Determine the [X, Y] coordinate at the center of the cell enclosing the given text.  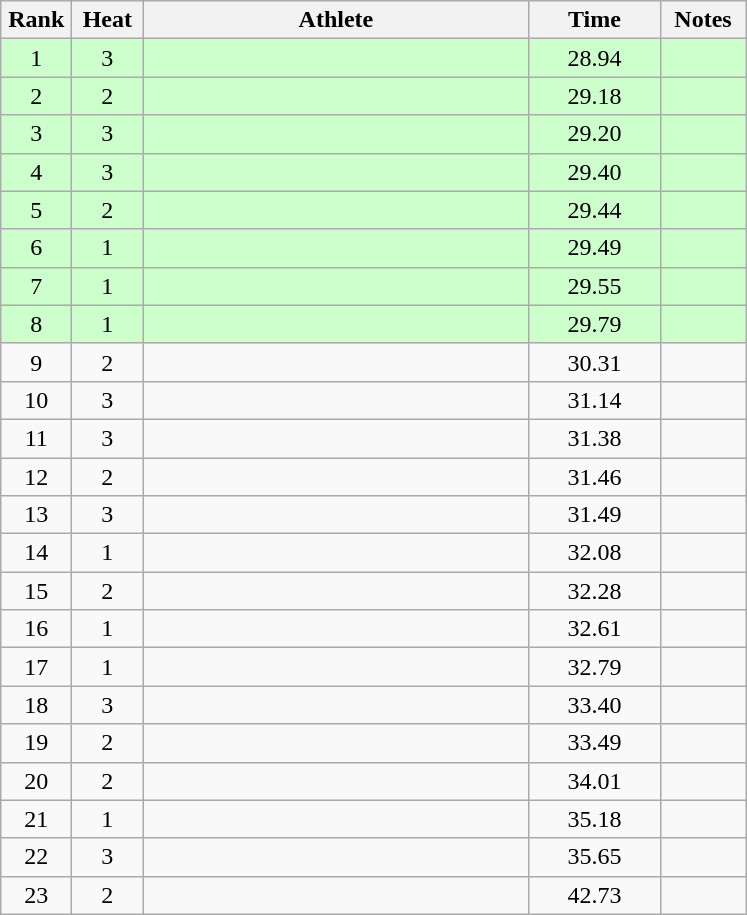
15 [36, 591]
31.49 [594, 515]
10 [36, 400]
17 [36, 667]
5 [36, 210]
23 [36, 895]
35.18 [594, 819]
29.40 [594, 172]
6 [36, 248]
35.65 [594, 857]
20 [36, 781]
32.61 [594, 629]
16 [36, 629]
Notes [703, 20]
31.14 [594, 400]
21 [36, 819]
29.55 [594, 286]
14 [36, 553]
28.94 [594, 58]
7 [36, 286]
33.40 [594, 705]
Time [594, 20]
22 [36, 857]
31.46 [594, 477]
Athlete [336, 20]
29.20 [594, 134]
13 [36, 515]
34.01 [594, 781]
9 [36, 362]
29.49 [594, 248]
Rank [36, 20]
Heat [108, 20]
8 [36, 324]
33.49 [594, 743]
4 [36, 172]
12 [36, 477]
42.73 [594, 895]
32.79 [594, 667]
29.79 [594, 324]
31.38 [594, 438]
11 [36, 438]
30.31 [594, 362]
32.28 [594, 591]
18 [36, 705]
29.18 [594, 96]
32.08 [594, 553]
19 [36, 743]
29.44 [594, 210]
